Detect which cell encompasses the target text, then output its (X, Y) center coordinate. 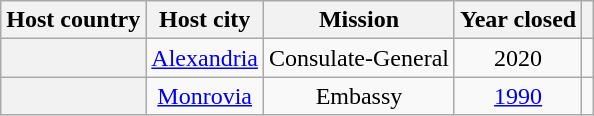
Mission (358, 20)
Alexandria (205, 58)
Monrovia (205, 96)
Host city (205, 20)
1990 (518, 96)
Year closed (518, 20)
Consulate-General (358, 58)
Host country (74, 20)
Embassy (358, 96)
2020 (518, 58)
